Scan for the cell matching the given text and deliver its [X, Y] coordinate at center. 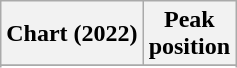
Peakposition [189, 34]
Chart (2022) [72, 34]
